Determine the [x, y] coordinate at the center of the cell enclosing the given text.  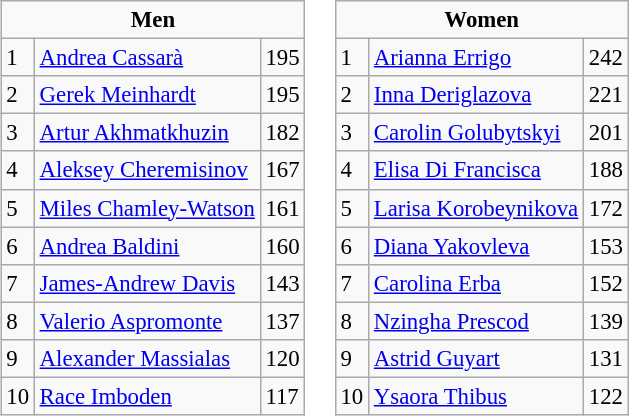
242 [606, 58]
152 [606, 283]
Aleksey Cheremisinov [147, 170]
120 [282, 358]
Andrea Baldini [147, 246]
Larisa Korobeynikova [476, 208]
Andrea Cassarà [147, 58]
167 [282, 170]
161 [282, 208]
Carolina Erba [476, 283]
Nzingha Prescod [476, 321]
143 [282, 283]
188 [606, 170]
Ysaora Thibus [476, 396]
Carolin Golubytskyi [476, 133]
Miles Chamley-Watson [147, 208]
122 [606, 396]
201 [606, 133]
James-Andrew Davis [147, 283]
Valerio Aspromonte [147, 321]
117 [282, 396]
Gerek Meinhardt [147, 95]
131 [606, 358]
Alexander Massialas [147, 358]
172 [606, 208]
Artur Akhmatkhuzin [147, 133]
Astrid Guyart [476, 358]
160 [282, 246]
182 [282, 133]
Elisa Di Francisca [476, 170]
Arianna Errigo [476, 58]
Race Imboden [147, 396]
Inna Deriglazova [476, 95]
Women [482, 20]
Men [153, 20]
139 [606, 321]
137 [282, 321]
Diana Yakovleva [476, 246]
153 [606, 246]
221 [606, 95]
